For the text-containing cell, return its midpoint in [X, Y] coordinate format. 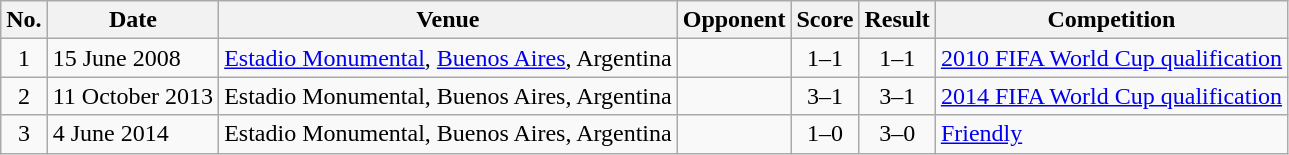
1 [24, 58]
Result [897, 20]
11 October 2013 [132, 96]
2014 FIFA World Cup qualification [1111, 96]
2010 FIFA World Cup qualification [1111, 58]
Competition [1111, 20]
3 [24, 134]
2 [24, 96]
No. [24, 20]
1–0 [825, 134]
Friendly [1111, 134]
Opponent [734, 20]
3–0 [897, 134]
Venue [448, 20]
15 June 2008 [132, 58]
4 June 2014 [132, 134]
Score [825, 20]
Date [132, 20]
